Locate the cell with the specified text and output its (x, y) center coordinate. 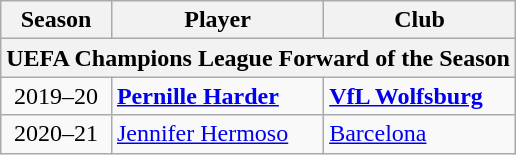
Club (420, 20)
2019–20 (56, 96)
Jennifer Hermoso (217, 134)
VfL Wolfsburg (420, 96)
2020–21 (56, 134)
Season (56, 20)
UEFA Champions League Forward of the Season (258, 58)
Player (217, 20)
Barcelona (420, 134)
Pernille Harder (217, 96)
